Return the [X, Y] coordinate for the center point of the cell that contains the specified text.  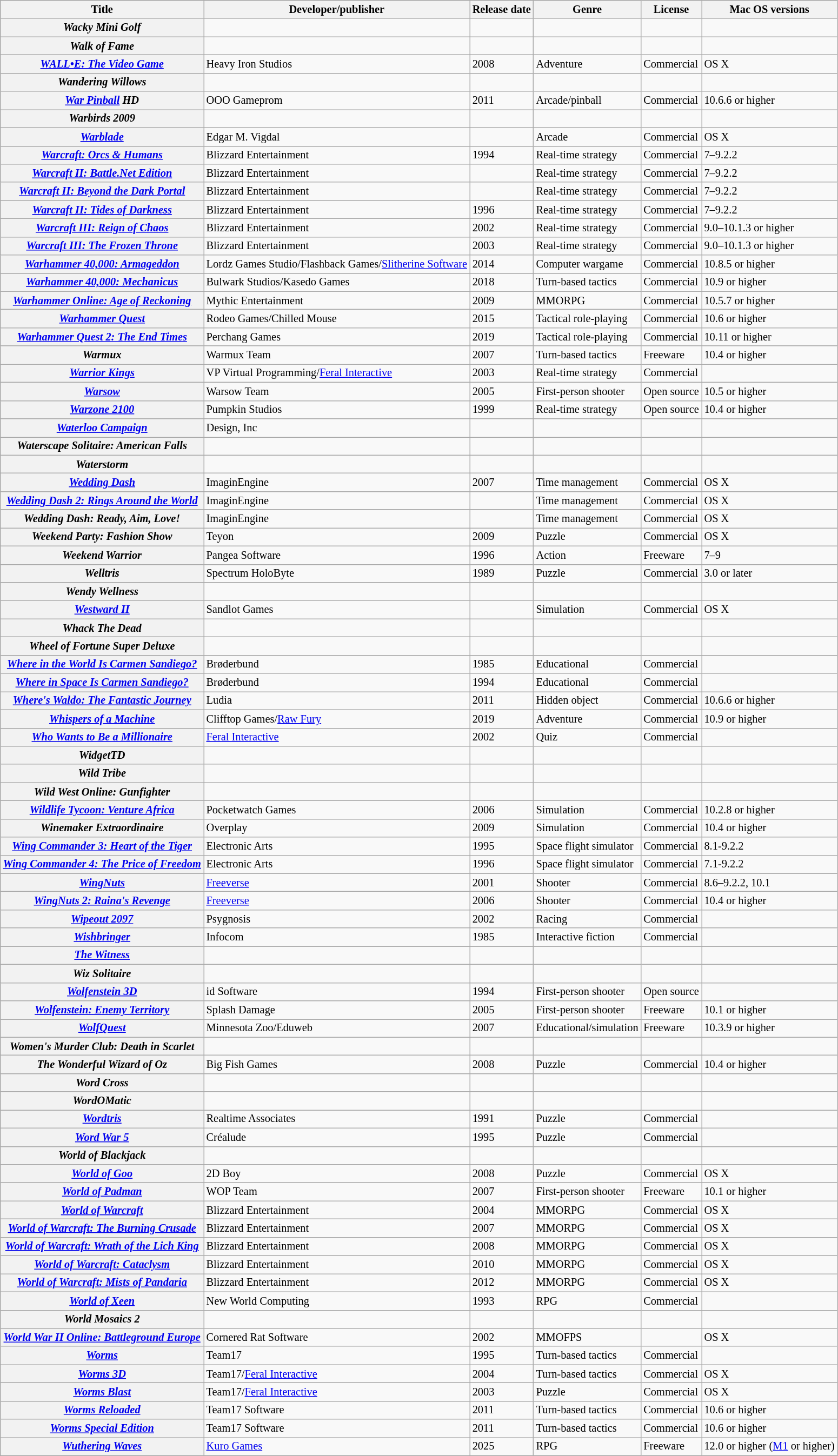
10.2.8 or higher [770, 810]
Bulwark Studios/Kasedo Games [337, 282]
Whispers of a Machine [102, 719]
10.11 or higher [770, 337]
Overplay [337, 828]
Developer/publisher [337, 9]
WingNuts 2: Raina's Revenge [102, 901]
Warblade [102, 137]
The Witness [102, 955]
World Mosaics 2 [102, 1319]
2014 [502, 264]
1989 [502, 573]
Realtime Associates [337, 1119]
Wild Tribe [102, 773]
Big Fish Games [337, 1064]
Warcraft II: Tides of Darkness [102, 210]
Educational/simulation [587, 1028]
Wendy Wellness [102, 591]
id Software [337, 992]
Créalude [337, 1137]
2012 [502, 1283]
Wipeout 2097 [102, 919]
Where in the World Is Carmen Sandiego? [102, 664]
World of Xeen [102, 1301]
World of Warcraft: Mists of Pandaria [102, 1283]
Arcade [587, 137]
Westward II [102, 610]
Teyon [337, 537]
Hidden object [587, 700]
Whack The Dead [102, 628]
Infocom [337, 937]
Warsow Team [337, 391]
Mac OS versions [770, 9]
Warcraft II: Battle.Net Edition [102, 173]
Warhammer Online: Age of Reckoning [102, 300]
Wheel of Fortune Super Deluxe [102, 646]
Welltris [102, 573]
VP Virtual Programming/Feral Interactive [337, 373]
Design, Inc [337, 428]
Worms Blast [102, 1392]
War Pinball HD [102, 101]
Warhammer 40,000: Armageddon [102, 264]
MMOFPS [587, 1337]
Clifftop Games/Raw Fury [337, 719]
Team17 [337, 1355]
License [671, 9]
Sandlot Games [337, 610]
Warmux Team [337, 355]
Word Cross [102, 1083]
7–9 [770, 555]
Wiz Solitaire [102, 973]
Interactive fiction [587, 937]
Warhammer Quest 2: The End Times [102, 337]
2D Boy [337, 1173]
2015 [502, 318]
Kuro Games [337, 1446]
3.0 or later [770, 573]
World of Goo [102, 1173]
WOP Team [337, 1192]
Psygnosis [337, 919]
Racing [587, 919]
Wing Commander 4: The Price of Freedom [102, 864]
WidgetTD [102, 755]
Warhammer Quest [102, 318]
Worms 3D [102, 1374]
Warcraft III: Reign of Chaos [102, 228]
Walk of Fame [102, 46]
WordOMatic [102, 1101]
Wandering Willows [102, 82]
Wedding Dash [102, 482]
10.8.5 or higher [770, 264]
Word War 5 [102, 1137]
Where's Waldo: The Fantastic Journey [102, 700]
Wuthering Waves [102, 1446]
Wedding Dash 2: Rings Around the World [102, 500]
Release date [502, 9]
Pumpkin Studios [337, 410]
Worms Special Edition [102, 1428]
New World Computing [337, 1301]
WingNuts [102, 883]
Wing Commander 3: Heart of the Tiger [102, 846]
Computer wargame [587, 264]
7.1-9.2.2 [770, 864]
Winemaker Extraordinaire [102, 828]
The Wonderful Wizard of Oz [102, 1064]
Ludia [337, 700]
OOO Gameprom [337, 101]
World of Warcraft: The Burning Crusade [102, 1228]
Warcraft II: Beyond the Dark Portal [102, 191]
Minnesota Zoo/Eduweb [337, 1028]
Warcraft: Orcs & Humans [102, 155]
10.5 or higher [770, 391]
Warsow [102, 391]
1991 [502, 1119]
Pangea Software [337, 555]
World of Warcraft: Cataclysm [102, 1265]
Arcade/pinball [587, 101]
12.0 or higher (M1 or higher) [770, 1446]
Wacky Mini Golf [102, 28]
Women's Murder Club: Death in Scarlet [102, 1046]
Spectrum HoloByte [337, 573]
Weekend Warrior [102, 555]
Splash Damage [337, 1010]
Quiz [587, 737]
Worms Reloaded [102, 1410]
Wishbringer [102, 937]
Title [102, 9]
Edgar M. Vigdal [337, 137]
8.6–9.2.2, 10.1 [770, 883]
Mythic Entertainment [337, 300]
WALL•E: The Video Game [102, 64]
2001 [502, 883]
Wedding Dash: Ready, Aim, Love! [102, 519]
Heavy Iron Studios [337, 64]
2025 [502, 1446]
Wordtris [102, 1119]
Wildlife Tycoon: Venture Africa [102, 810]
Warhammer 40,000: Mechanicus [102, 282]
World of Warcraft [102, 1210]
Perchang Games [337, 337]
Who Wants to Be a Millionaire [102, 737]
Action [587, 555]
Warzone 2100 [102, 410]
Warmux [102, 355]
Wolfenstein: Enemy Territory [102, 1010]
Rodeo Games/Chilled Mouse [337, 318]
World of Blackjack [102, 1156]
World of Warcraft: Wrath of the Lich King [102, 1246]
World of Padman [102, 1192]
2010 [502, 1265]
Wild West Online: Gunfighter [102, 792]
Feral Interactive [337, 737]
Warrior Kings [102, 373]
Weekend Party: Fashion Show [102, 537]
Worms [102, 1355]
Warcraft III: The Frozen Throne [102, 246]
Where in Space Is Carmen Sandiego? [102, 683]
Cornered Rat Software [337, 1337]
Waterstorm [102, 464]
Waterloo Campaign [102, 428]
Waterscape Solitaire: American Falls [102, 446]
10.3.9 or higher [770, 1028]
Warbirds 2009 [102, 118]
1999 [502, 410]
2018 [502, 282]
World War II Online: Battleground Europe [102, 1337]
10.5.7 or higher [770, 300]
Wolfenstein 3D [102, 992]
1993 [502, 1301]
Pocketwatch Games [337, 810]
Lordz Games Studio/Flashback Games/Slitherine Software [337, 264]
WolfQuest [102, 1028]
Genre [587, 9]
8.1-9.2.2 [770, 846]
